Pinpoint the cell where the given text exists, returning its (X, Y) midpoint coordinate. 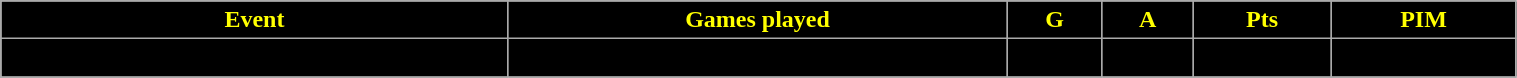
Pts (1262, 20)
G (1054, 20)
A (1148, 20)
2006 Olympics (254, 58)
PIM (1424, 20)
Event (254, 20)
5 (758, 58)
Games played (758, 20)
